Determine the [X, Y] coordinate at the center of the cell enclosing the given text.  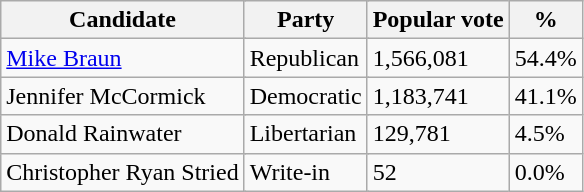
Candidate [122, 20]
Popular vote [438, 20]
4.5% [546, 134]
Democratic [306, 96]
1,566,081 [438, 58]
0.0% [546, 172]
41.1% [546, 96]
Party [306, 20]
52 [438, 172]
Republican [306, 58]
129,781 [438, 134]
Write-in [306, 172]
1,183,741 [438, 96]
Libertarian [306, 134]
Donald Rainwater [122, 134]
54.4% [546, 58]
Jennifer McCormick [122, 96]
Christopher Ryan Stried [122, 172]
% [546, 20]
Mike Braun [122, 58]
